For the text-containing cell, return its midpoint in [X, Y] coordinate format. 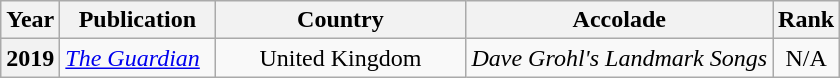
2019 [30, 58]
Year [30, 20]
Country [340, 20]
Accolade [620, 20]
The Guardian [138, 58]
United Kingdom [340, 58]
N/A [806, 58]
Dave Grohl's Landmark Songs [620, 58]
Publication [138, 20]
Rank [806, 20]
